Locate the cell with the specified text and output its (x, y) center coordinate. 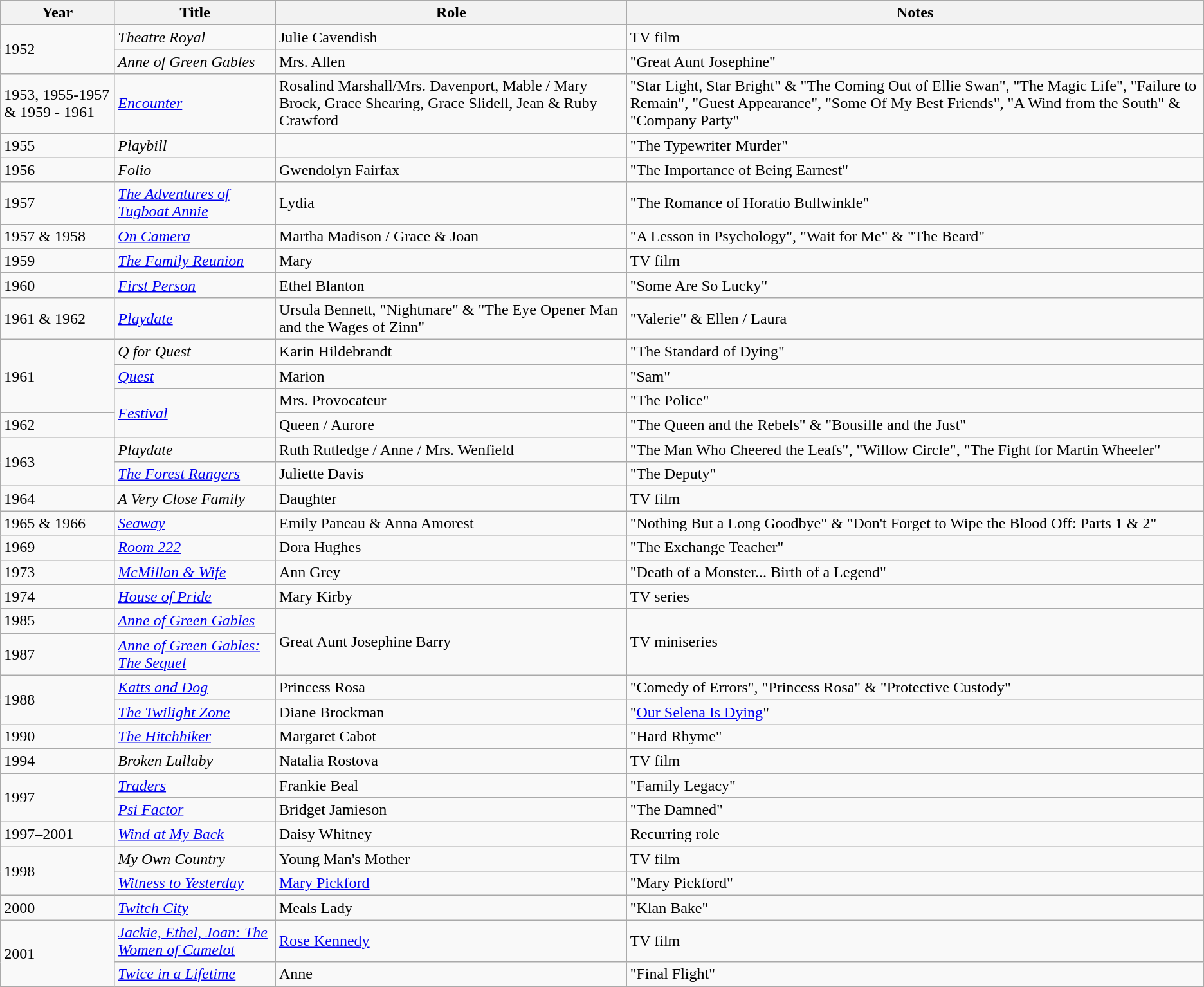
Frankie Beal (451, 786)
"Klan Bake" (915, 908)
Ruth Rutledge / Anne / Mrs. Wenfield (451, 450)
1985 (58, 621)
Traders (196, 786)
"The Standard of Dying" (915, 351)
TV miniseries (915, 642)
Meals Lady (451, 908)
First Person (196, 285)
"Final Flight" (915, 974)
House of Pride (196, 596)
"Mary Pickford" (915, 883)
"The Deputy" (915, 474)
Jackie, Ethel, Joan: The Women of Camelot (196, 941)
Mrs. Allen (451, 62)
Folio (196, 170)
1955 (58, 145)
"The Exchange Teacher" (915, 548)
McMillan & Wife (196, 572)
1959 (58, 261)
1987 (58, 654)
Mary Kirby (451, 596)
Princess Rosa (451, 687)
Bridget Jamieson (451, 810)
1961 & 1962 (58, 318)
TV series (915, 596)
Seaway (196, 523)
Psi Factor (196, 810)
My Own Country (196, 859)
The Twilight Zone (196, 712)
The Family Reunion (196, 261)
1960 (58, 285)
1990 (58, 736)
"Some Are So Lucky" (915, 285)
"The Importance of Being Earnest" (915, 170)
Anne (451, 974)
Gwendolyn Fairfax (451, 170)
Year (58, 13)
"The Queen and the Rebels" & "Bousille and the Just" (915, 425)
"Hard Rhyme" (915, 736)
Marion (451, 376)
Margaret Cabot (451, 736)
Rosalind Marshall/Mrs. Davenport, Mable / Mary Brock, Grace Shearing, Grace Slidell, Jean & Ruby Crawford (451, 104)
"Sam" (915, 376)
1973 (58, 572)
1963 (58, 462)
1957 (58, 203)
Dora Hughes (451, 548)
Title (196, 13)
1997–2001 (58, 835)
"The Police" (915, 401)
1974 (58, 596)
Katts and Dog (196, 687)
1964 (58, 499)
Young Man's Mother (451, 859)
"Death of a Monster... Birth of a Legend" (915, 572)
Q for Quest (196, 351)
Ursula Bennett, "Nightmare" & "The Eye Opener Man and the Wages of Zinn" (451, 318)
"The Romance of Horatio Bullwinkle" (915, 203)
Broken Lullaby (196, 761)
Karin Hildebrandt (451, 351)
1998 (58, 871)
2001 (58, 954)
Ethel Blanton (451, 285)
Emily Paneau & Anna Amorest (451, 523)
1969 (58, 548)
1965 & 1966 (58, 523)
"Our Selena Is Dying" (915, 712)
1952 (58, 50)
Notes (915, 13)
Wind at My Back (196, 835)
Witness to Yesterday (196, 883)
Festival (196, 413)
1997 (58, 798)
Martha Madison / Grace & Joan (451, 236)
Role (451, 13)
Quest (196, 376)
The Forest Rangers (196, 474)
"Valerie" & Ellen / Laura (915, 318)
The Adventures of Tugboat Annie (196, 203)
"Comedy of Errors", "Princess Rosa" & "Protective Custody" (915, 687)
"The Man Who Cheered the Leafs", "Willow Circle", "The Fight for Martin Wheeler" (915, 450)
Theatre Royal (196, 37)
"Family Legacy" (915, 786)
Great Aunt Josephine Barry (451, 642)
Encounter (196, 104)
Twitch City (196, 908)
Rose Kennedy (451, 941)
Daughter (451, 499)
1988 (58, 699)
2000 (58, 908)
Queen / Aurore (451, 425)
The Hitchhiker (196, 736)
Mary (451, 261)
On Camera (196, 236)
1961 (58, 376)
Room 222 (196, 548)
Juliette Davis (451, 474)
1994 (58, 761)
Natalia Rostova (451, 761)
Twice in a Lifetime (196, 974)
1953, 1955-1957 & 1959 - 1961 (58, 104)
Anne of Green Gables: The Sequel (196, 654)
"Nothing But a Long Goodbye" & "Don't Forget to Wipe the Blood Off: Parts 1 & 2" (915, 523)
Playbill (196, 145)
Julie Cavendish (451, 37)
1956 (58, 170)
Diane Brockman (451, 712)
Mrs. Provocateur (451, 401)
Recurring role (915, 835)
1962 (58, 425)
1957 & 1958 (58, 236)
Ann Grey (451, 572)
"Great Aunt Josephine" (915, 62)
"The Damned" (915, 810)
Daisy Whitney (451, 835)
"The Typewriter Murder" (915, 145)
Mary Pickford (451, 883)
"A Lesson in Psychology", "Wait for Me" & "The Beard" (915, 236)
A Very Close Family (196, 499)
Lydia (451, 203)
